Return (x, y) of the center of cell containing provided text 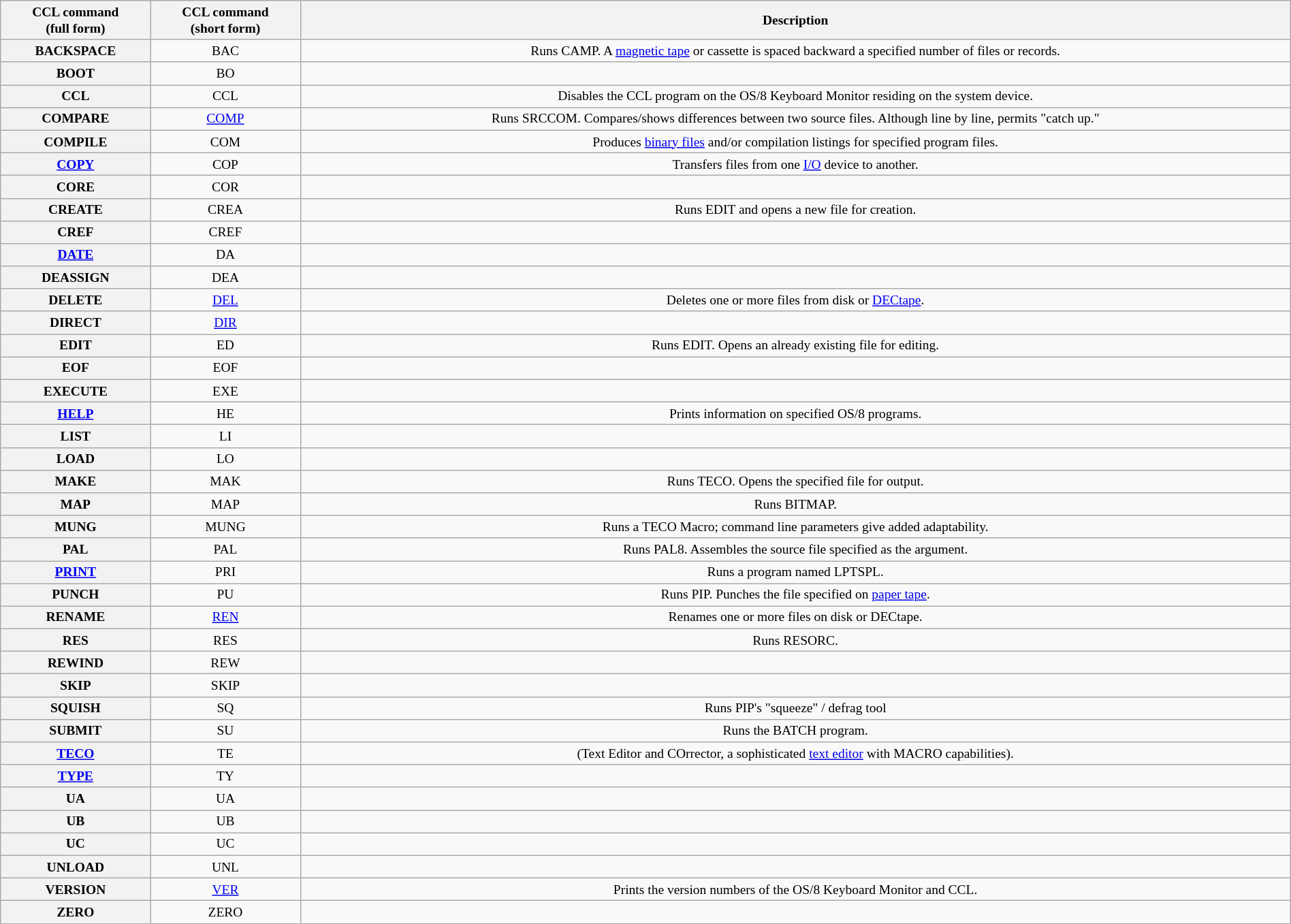
REN (225, 617)
SQ (225, 708)
Renames one or more files on disk or DECtape. (795, 617)
Runs a program named LPTSPL. (795, 572)
TYPE (76, 776)
(Text Editor and COrrector, a sophisticated text editor with MACRO capabilities). (795, 753)
MAK (225, 481)
PRI (225, 572)
COPY (76, 163)
COMP (225, 118)
TECO (76, 753)
Runs PAL8. Assembles the source file specified as the argument. (795, 549)
Runs PIP's "squeeze" / defrag tool (795, 708)
UNLOAD (76, 866)
CCL command(full form) (76, 20)
DA (225, 255)
SQUISH (76, 708)
DATE (76, 255)
VERSION (76, 889)
COR (225, 187)
Runs TECO. Opens the specified file for output. (795, 481)
SUBMIT (76, 730)
Runs BITMAP. (795, 504)
DELETE (76, 300)
ED (225, 346)
EXE (225, 391)
HELP (76, 414)
UNL (225, 866)
DIRECT (76, 323)
MAKE (76, 481)
Runs CAMP. A magnetic tape or cassette is spaced backward a specified number of files or records. (795, 50)
TY (225, 776)
CREATE (76, 210)
COP (225, 163)
TE (225, 753)
Description (795, 20)
DEASSIGN (76, 278)
Prints the version numbers of the OS/8 Keyboard Monitor and CCL. (795, 889)
Deletes one or more files from disk or DECtape. (795, 300)
DIR (225, 323)
EXECUTE (76, 391)
PRINT (76, 572)
REWIND (76, 663)
Runs a TECO Macro; command line parameters give added adaptability. (795, 527)
Runs the BATCH program. (795, 730)
BACKSPACE (76, 50)
CCL command(short form) (225, 20)
DEL (225, 300)
LOAD (76, 459)
Disables the CCL program on the OS/8 Keyboard Monitor residing on the system device. (795, 97)
LI (225, 436)
Transfers files from one I/O device to another. (795, 163)
REW (225, 663)
LO (225, 459)
EDIT (76, 346)
BO (225, 74)
Runs SRCCOM. Compares/shows differences between two source files. Although line by line, permits "catch up." (795, 118)
Prints information on specified OS/8 programs. (795, 414)
BOOT (76, 74)
COMPARE (76, 118)
SU (225, 730)
CREA (225, 210)
PU (225, 595)
BAC (225, 50)
VER (225, 889)
Runs EDIT and opens a new file for creation. (795, 210)
DEA (225, 278)
Runs EDIT. Opens an already existing file for editing. (795, 346)
HE (225, 414)
Runs RESORC. (795, 640)
COM (225, 142)
Produces binary files and/or compilation listings for specified program files. (795, 142)
RENAME (76, 617)
CORE (76, 187)
LIST (76, 436)
PUNCH (76, 595)
Runs PIP. Punches the file specified on paper tape. (795, 595)
COMPILE (76, 142)
